Return (x, y) of the center of cell containing provided text 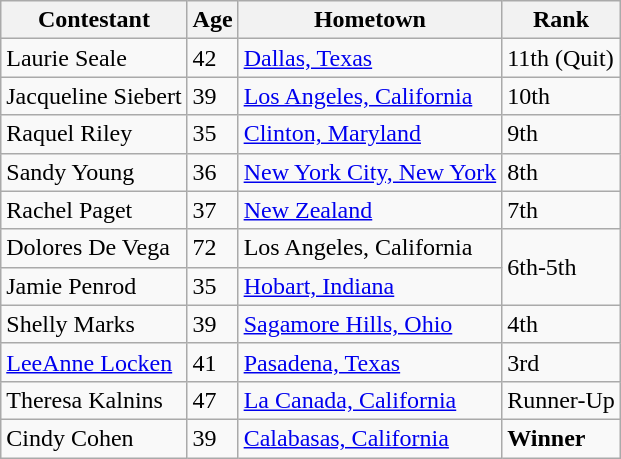
37 (212, 210)
3rd (562, 362)
Jamie Penrod (94, 286)
Laurie Seale (94, 58)
Rachel Paget (94, 210)
Hometown (370, 20)
Winner (562, 438)
Hobart, Indiana (370, 286)
Jacqueline Siebert (94, 96)
Dolores De Vega (94, 248)
11th (Quit) (562, 58)
41 (212, 362)
Age (212, 20)
Clinton, Maryland (370, 134)
Theresa Kalnins (94, 400)
10th (562, 96)
8th (562, 172)
New Zealand (370, 210)
Runner-Up (562, 400)
Raquel Riley (94, 134)
Pasadena, Texas (370, 362)
72 (212, 248)
La Canada, California (370, 400)
7th (562, 210)
Cindy Cohen (94, 438)
42 (212, 58)
Dallas, Texas (370, 58)
Calabasas, California (370, 438)
36 (212, 172)
Rank (562, 20)
Sagamore Hills, Ohio (370, 324)
9th (562, 134)
LeeAnne Locken (94, 362)
Shelly Marks (94, 324)
Sandy Young (94, 172)
47 (212, 400)
Contestant (94, 20)
4th (562, 324)
6th-5th (562, 267)
New York City, New York (370, 172)
